Scan for the cell matching the given text and deliver its (X, Y) coordinate at center. 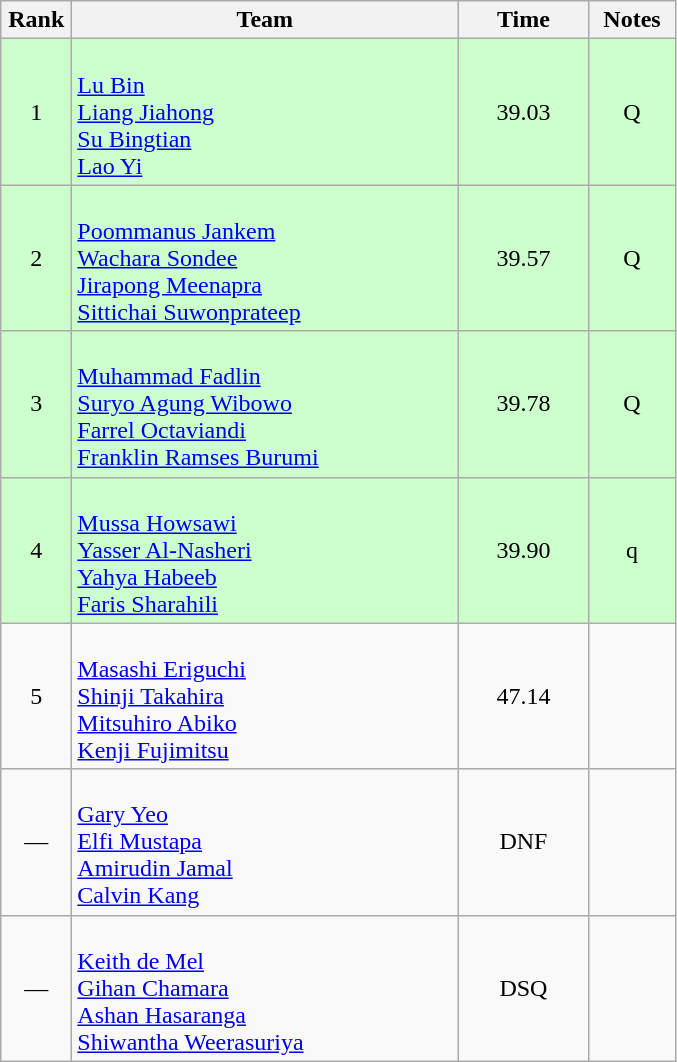
3 (36, 404)
Team (265, 20)
Masashi EriguchiShinji TakahiraMitsuhiro AbikoKenji Fujimitsu (265, 696)
Poommanus JankemWachara SondeeJirapong MeenapraSittichai Suwonprateep (265, 258)
Mussa HowsawiYasser Al-NasheriYahya HabeebFaris Sharahili (265, 550)
39.90 (524, 550)
Lu BinLiang JiahongSu BingtianLao Yi (265, 112)
Muhammad FadlinSuryo Agung WibowoFarrel OctaviandiFranklin Ramses Burumi (265, 404)
DSQ (524, 988)
2 (36, 258)
Time (524, 20)
39.03 (524, 112)
1 (36, 112)
5 (36, 696)
39.57 (524, 258)
DNF (524, 842)
Rank (36, 20)
Keith de MelGihan ChamaraAshan HasarangaShiwantha Weerasuriya (265, 988)
q (632, 550)
Notes (632, 20)
39.78 (524, 404)
47.14 (524, 696)
Gary YeoElfi MustapaAmirudin JamalCalvin Kang (265, 842)
4 (36, 550)
